Return the (X, Y) coordinate for the center point of the cell that contains the specified text.  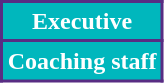
Coaching staff (82, 61)
Executive (82, 22)
